Search for the cell housing the specified text and yield its (x, y) center coordinate. 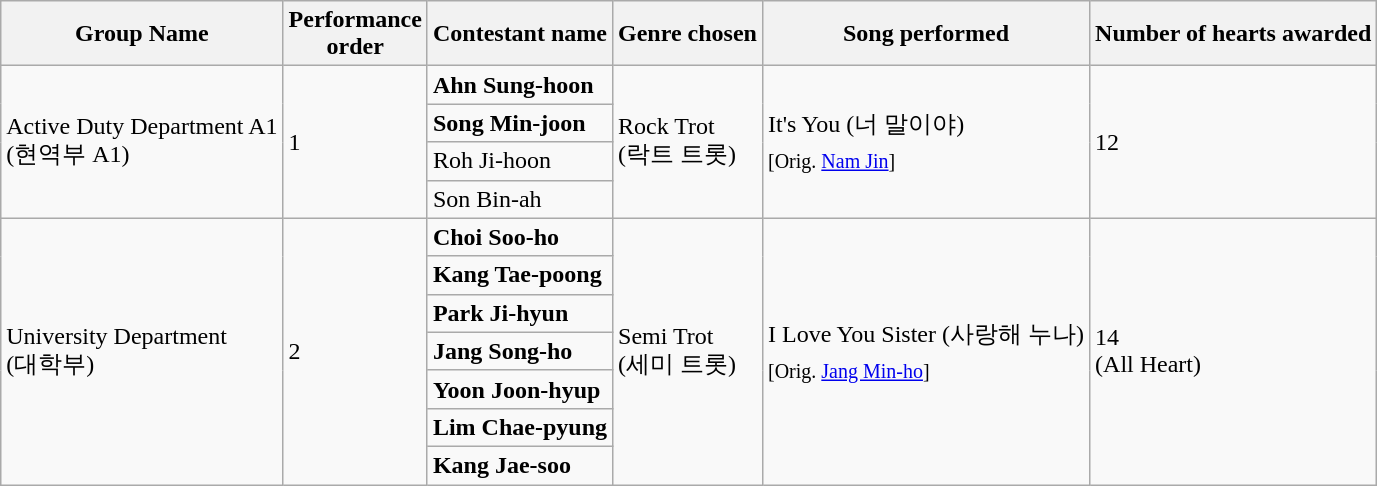
12 (1234, 142)
Roh Ji-hoon (520, 161)
14(All Heart) (1234, 351)
Song performed (926, 34)
Rock Trot(락트 트롯) (688, 142)
Group Name (142, 34)
1 (355, 142)
Kang Tae-poong (520, 275)
Choi Soo-ho (520, 237)
Genre chosen (688, 34)
University Department(대학부) (142, 351)
Ahn Sung-hoon (520, 85)
Park Ji-hyun (520, 313)
It's You (너 말이야)[Orig. Nam Jin] (926, 142)
Lim Chae-pyung (520, 427)
2 (355, 351)
Yoon Joon-hyup (520, 389)
Performanceorder (355, 34)
Contestant name (520, 34)
Kang Jae-soo (520, 465)
Semi Trot(세미 트롯) (688, 351)
I Love You Sister (사랑해 누나)[Orig. Jang Min-ho] (926, 351)
Number of hearts awarded (1234, 34)
Jang Song-ho (520, 351)
Son Bin-ah (520, 199)
Song Min-joon (520, 123)
Active Duty Department A1(현역부 A1) (142, 142)
